Capture the cell that displays the provided text and extract its [X, Y] central coordinate. 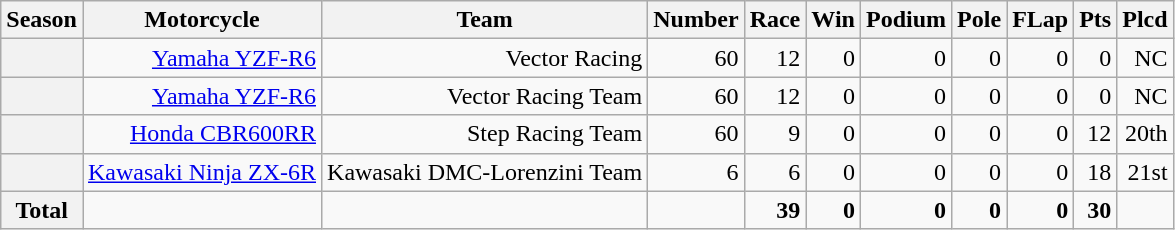
Win [834, 20]
20th [1145, 134]
Podium [906, 20]
Vector Racing Team [485, 96]
21st [1145, 172]
Team [485, 20]
39 [775, 210]
30 [1096, 210]
18 [1096, 172]
9 [775, 134]
FLap [1040, 20]
Honda CBR600RR [202, 134]
Pts [1096, 20]
Vector Racing [485, 58]
Pole [980, 20]
Race [775, 20]
Motorcycle [202, 20]
Kawasaki Ninja ZX-6R [202, 172]
Total [42, 210]
Step Racing Team [485, 134]
Kawasaki DMC-Lorenzini Team [485, 172]
Plcd [1145, 20]
Season [42, 20]
Number [696, 20]
